Scan for the cell matching the given text and deliver its [x, y] coordinate at center. 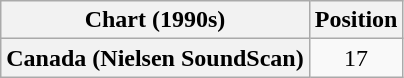
17 [356, 58]
Position [356, 20]
Chart (1990s) [155, 20]
Canada (Nielsen SoundScan) [155, 58]
